Locate the cell with the specified text and output its (X, Y) center coordinate. 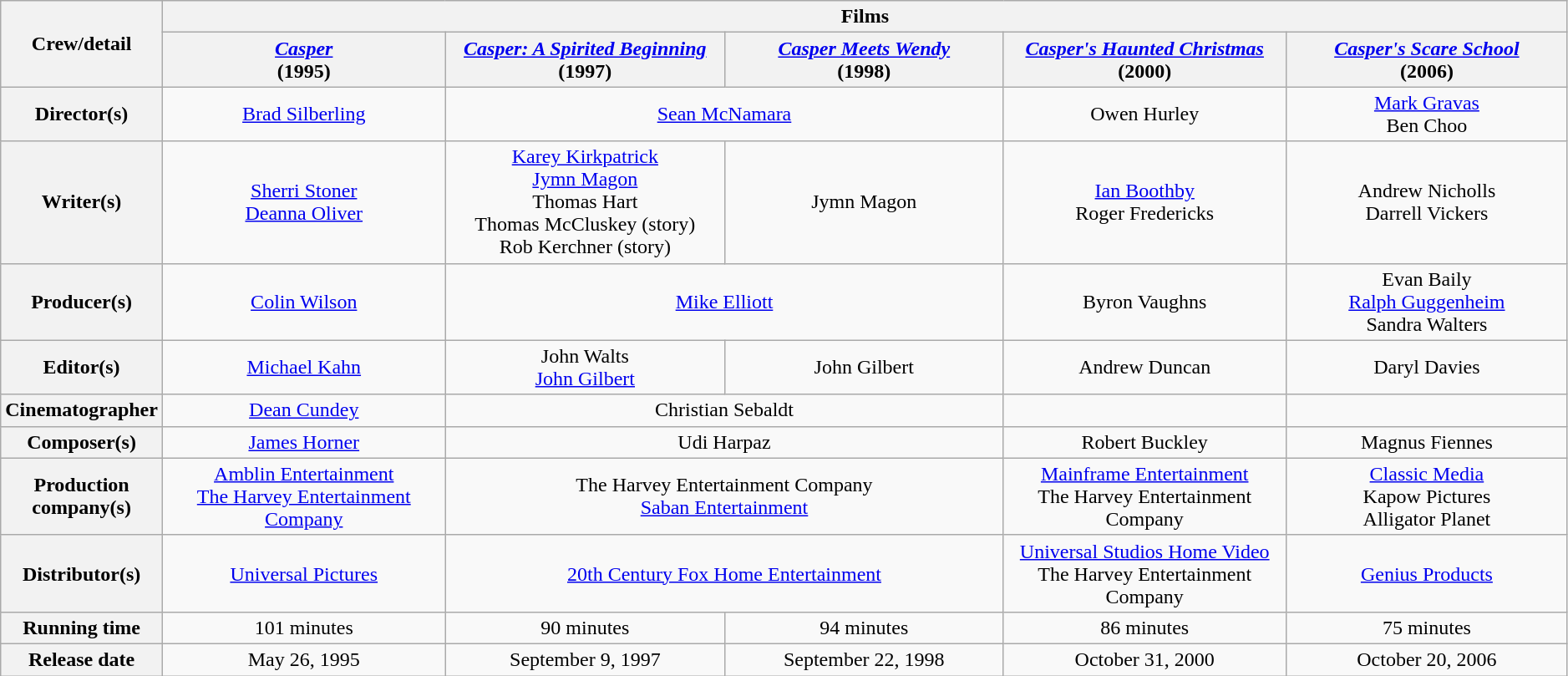
Release date (82, 659)
Byron Vaughns (1144, 302)
Films (865, 17)
Director(s) (82, 114)
94 minutes (864, 628)
Casper's Scare School(2006) (1427, 60)
Andrew Duncan (1144, 368)
September 22, 1998 (864, 659)
86 minutes (1144, 628)
Producer(s) (82, 302)
90 minutes (585, 628)
Classic MediaKapow PicturesAlligator Planet (1427, 496)
Crew/detail (82, 43)
Writer(s) (82, 202)
Evan BailyRalph GuggenheimSandra Walters (1427, 302)
Mark GravasBen Choo (1427, 114)
Casper Meets Wendy(1998) (864, 60)
James Horner (304, 442)
75 minutes (1427, 628)
Sean McNamara (724, 114)
Robert Buckley (1144, 442)
Universal Pictures (304, 573)
101 minutes (304, 628)
Composer(s) (82, 442)
Casper(1995) (304, 60)
Casper: A Spirited Beginning(1997) (585, 60)
Karey KirkpatrickJymn MagonThomas HartThomas McCluskey (story)Rob Kerchner (story) (585, 202)
Owen Hurley (1144, 114)
Dean Cundey (304, 410)
Production company(s) (82, 496)
Ian BoothbyRoger Fredericks (1144, 202)
Jymn Magon (864, 202)
20th Century Fox Home Entertainment (724, 573)
Brad Silberling (304, 114)
Universal Studios Home VideoThe Harvey Entertainment Company (1144, 573)
Andrew NichollsDarrell Vickers (1427, 202)
Casper's Haunted Christmas(2000) (1144, 60)
Cinematographer (82, 410)
Udi Harpaz (724, 442)
Mike Elliott (724, 302)
Christian Sebaldt (724, 410)
John WaltsJohn Gilbert (585, 368)
October 20, 2006 (1427, 659)
Daryl Davies (1427, 368)
The Harvey Entertainment CompanySaban Entertainment (724, 496)
Distributor(s) (82, 573)
Colin Wilson (304, 302)
Michael Kahn (304, 368)
Sherri StonerDeanna Oliver (304, 202)
Amblin EntertainmentThe Harvey Entertainment Company (304, 496)
Genius Products (1427, 573)
May 26, 1995 (304, 659)
Magnus Fiennes (1427, 442)
September 9, 1997 (585, 659)
John Gilbert (864, 368)
Editor(s) (82, 368)
Running time (82, 628)
October 31, 2000 (1144, 659)
Mainframe EntertainmentThe Harvey Entertainment Company (1144, 496)
